Provide the (x, y) coordinate of the cell's center where the given text is located.  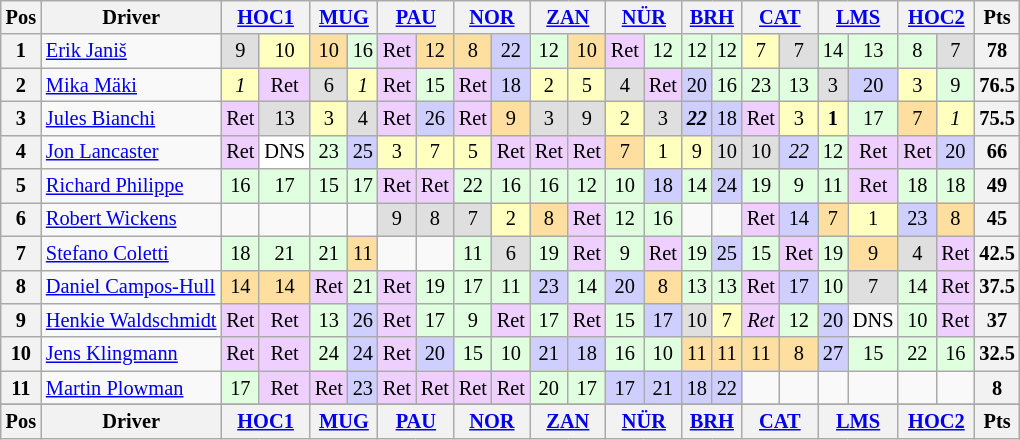
37.5 (996, 287)
45 (996, 219)
78 (996, 51)
Henkie Waldschmidt (131, 320)
Richard Philippe (131, 186)
Jens Klingmann (131, 354)
32.5 (996, 354)
Mika Mäki (131, 85)
Daniel Campos-Hull (131, 287)
Jon Lancaster (131, 152)
76.5 (996, 85)
75.5 (996, 118)
Martin Plowman (131, 388)
42.5 (996, 253)
37 (996, 320)
Erik Janiš (131, 51)
27 (833, 354)
Robert Wickens (131, 219)
Jules Bianchi (131, 118)
Stefano Coletti (131, 253)
49 (996, 186)
66 (996, 152)
